Return [x, y] of the center of cell containing provided text 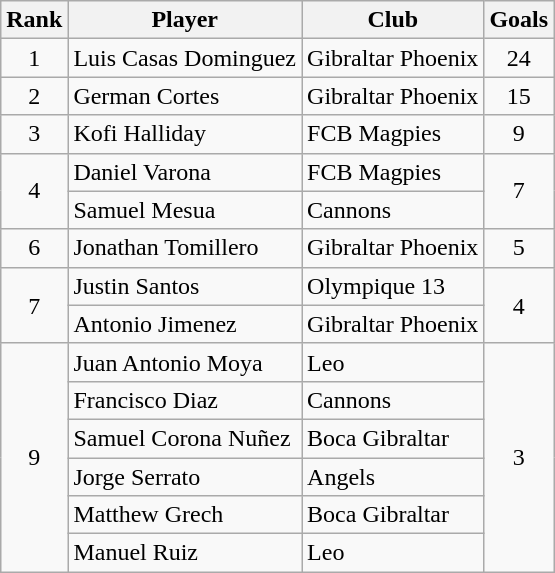
1 [34, 58]
Angels [393, 477]
Daniel Varona [185, 172]
Antonio Jimenez [185, 324]
Jonathan Tomillero [185, 248]
Juan Antonio Moya [185, 362]
24 [519, 58]
Francisco Diaz [185, 400]
Samuel Corona Nuñez [185, 438]
German Cortes [185, 96]
2 [34, 96]
Rank [34, 20]
Justin Santos [185, 286]
6 [34, 248]
Luis Casas Dominguez [185, 58]
Manuel Ruiz [185, 553]
Kofi Halliday [185, 134]
Jorge Serrato [185, 477]
Club [393, 20]
Matthew Grech [185, 515]
Olympique 13 [393, 286]
Goals [519, 20]
Samuel Mesua [185, 210]
15 [519, 96]
Player [185, 20]
5 [519, 248]
